From the cell containing the given text, extract its center point as (x, y) coordinate. 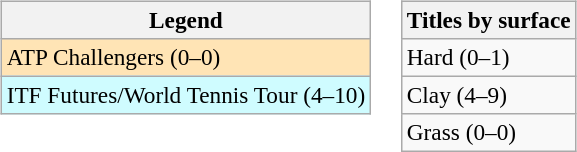
ITF Futures/World Tennis Tour (4–10) (186, 95)
Legend (186, 20)
Clay (4–9) (488, 95)
Hard (0–1) (488, 57)
ATP Challengers (0–0) (186, 57)
Grass (0–0) (488, 133)
Titles by surface (488, 20)
